Identify which cell holds the provided text, then report its [x, y] central coordinate. 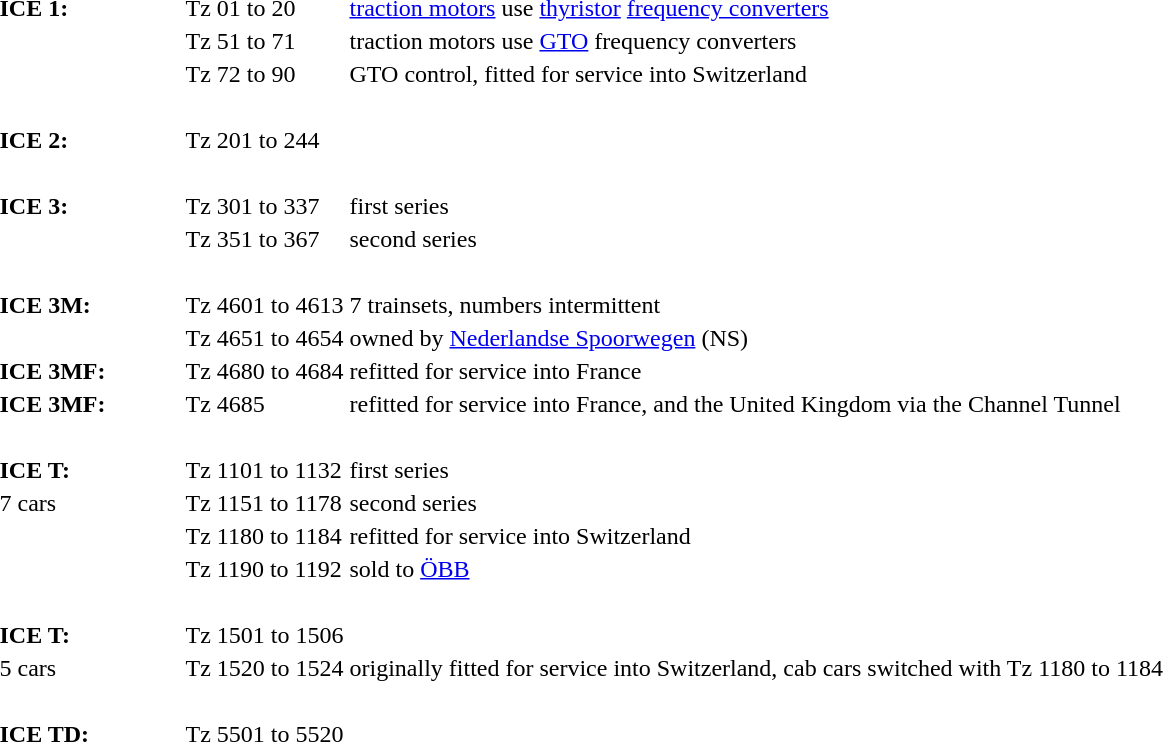
Tz 51 to 71 [264, 41]
Tz 72 to 90 [264, 74]
Tz 301 to 337 [264, 206]
Tz 1180 to 1184 [264, 536]
Tz 1151 to 1178 [264, 503]
Tz 201 to 244 [264, 140]
Tz 1501 to 1506 [264, 635]
Tz 1190 to 1192 [264, 569]
Tz 4680 to 4684 [264, 371]
Tz 4651 to 4654 [264, 338]
Tz 1101 to 1132 [264, 470]
Tz 4601 to 4613 [264, 305]
Tz 1520 to 1524 [264, 668]
Tz 351 to 367 [264, 239]
Tz 4685 [264, 404]
